Return [x, y] of the center of cell containing provided text 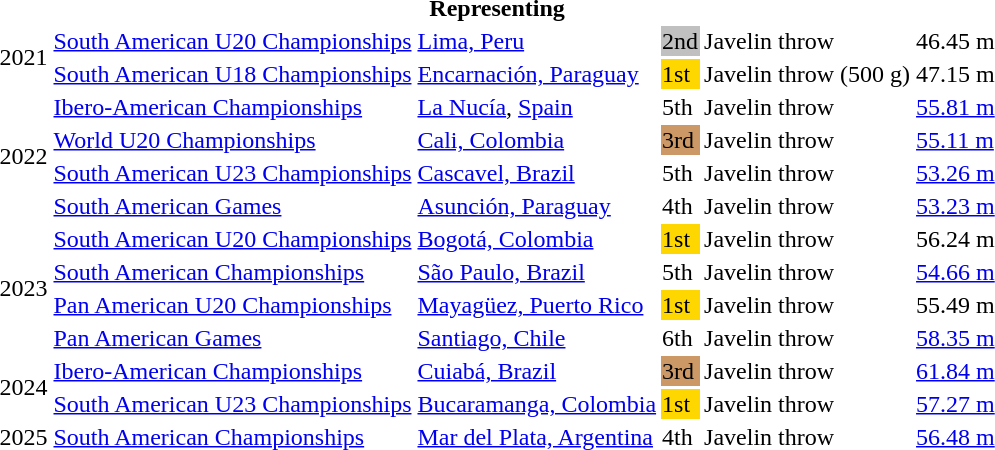
Pan American Games [232, 338]
Cascavel, Brazil [537, 173]
World U20 Championships [232, 140]
South American U18 Championships [232, 74]
South American Games [232, 206]
Cuiabá, Brazil [537, 371]
Santiago, Chile [537, 338]
Pan American U20 Championships [232, 305]
6th [680, 338]
Bucaramanga, Colombia [537, 404]
Bogotá, Colombia [537, 239]
Lima, Peru [537, 41]
4th [680, 206]
Encarnación, Paraguay [537, 74]
Mayagüez, Puerto Rico [537, 305]
Asunción, Paraguay [537, 206]
La Nucía, Spain [537, 107]
Javelin throw (500 g) [808, 74]
2nd [680, 41]
South American Championships [232, 272]
São Paulo, Brazil [537, 272]
Cali, Colombia [537, 140]
